Determine the (x, y) coordinate at the center of the cell enclosing the given text.  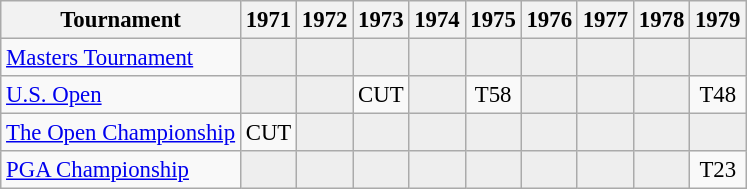
PGA Championship (121, 170)
Tournament (121, 20)
The Open Championship (121, 133)
1972 (325, 20)
Masters Tournament (121, 58)
1974 (437, 20)
1973 (381, 20)
1975 (493, 20)
T48 (718, 95)
U.S. Open (121, 95)
1971 (268, 20)
1976 (549, 20)
T23 (718, 170)
1978 (661, 20)
1979 (718, 20)
T58 (493, 95)
1977 (605, 20)
